Output the (X, Y) coordinate of the center of the cell containing the given text.  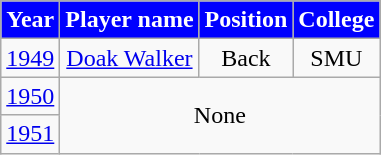
1951 (30, 134)
Doak Walker (130, 58)
Year (30, 20)
None (220, 115)
1949 (30, 58)
Player name (130, 20)
SMU (336, 58)
Position (246, 20)
College (336, 20)
Back (246, 58)
1950 (30, 96)
